Scan for the cell matching the given text and deliver its [x, y] coordinate at center. 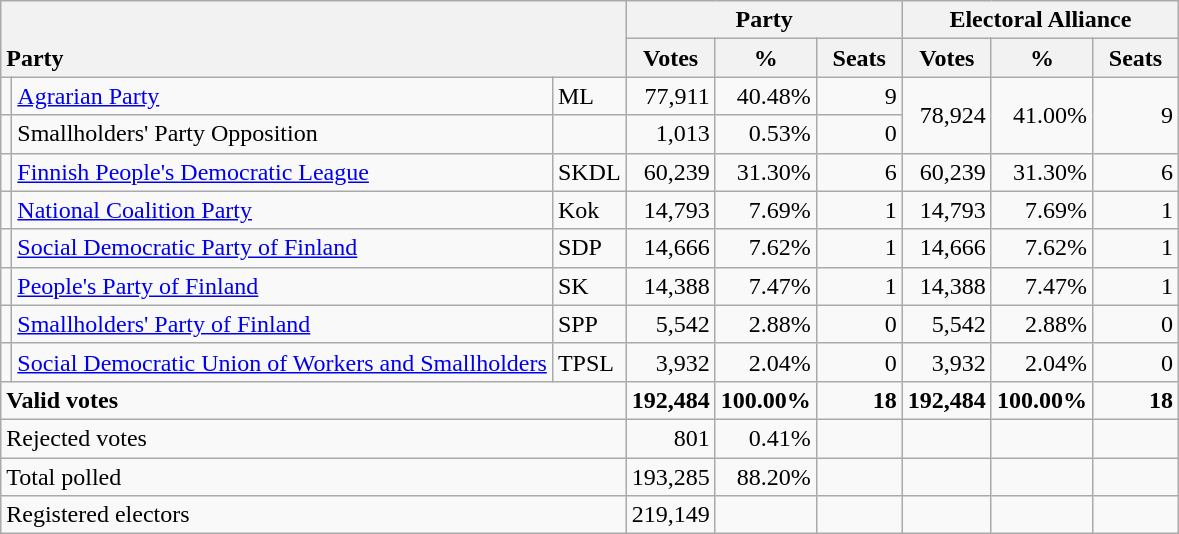
Agrarian Party [282, 96]
TPSL [589, 362]
SK [589, 286]
Smallholders' Party Opposition [282, 134]
41.00% [1042, 115]
Valid votes [314, 400]
ML [589, 96]
SPP [589, 324]
People's Party of Finland [282, 286]
1,013 [670, 134]
Social Democratic Union of Workers and Smallholders [282, 362]
219,149 [670, 515]
National Coalition Party [282, 210]
Rejected votes [314, 438]
SDP [589, 248]
Kok [589, 210]
0.41% [766, 438]
193,285 [670, 477]
77,911 [670, 96]
40.48% [766, 96]
Electoral Alliance [1040, 20]
Total polled [314, 477]
88.20% [766, 477]
Social Democratic Party of Finland [282, 248]
801 [670, 438]
Registered electors [314, 515]
Finnish People's Democratic League [282, 172]
Smallholders' Party of Finland [282, 324]
SKDL [589, 172]
78,924 [946, 115]
0.53% [766, 134]
